From the cell containing the given text, extract its center point as [x, y] coordinate. 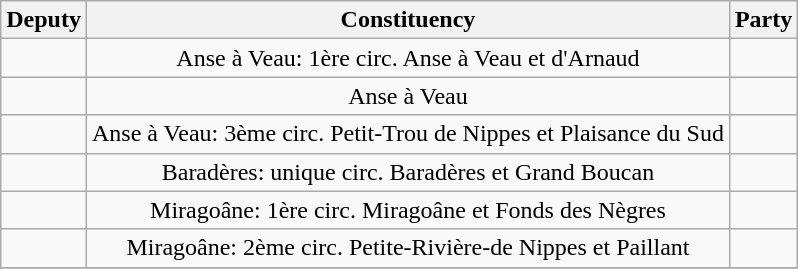
Miragoâne: 2ème circ. Petite-Rivière-de Nippes et Paillant [408, 248]
Deputy [44, 20]
Anse à Veau: 1ère circ. Anse à Veau et d'Arnaud [408, 58]
Constituency [408, 20]
Miragoâne: 1ère circ. Miragoâne et Fonds des Nègres [408, 210]
Anse à Veau: 3ème circ. Petit-Trou de Nippes et Plaisance du Sud [408, 134]
Baradères: unique circ. Baradères et Grand Boucan [408, 172]
Party [763, 20]
Anse à Veau [408, 96]
